Return (x, y) of the center of cell containing provided text 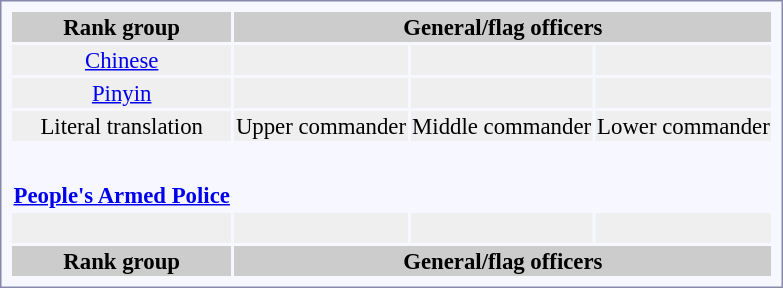
Lower commander (684, 126)
Middle commander (502, 126)
Chinese (122, 60)
Pinyin (122, 93)
Literal translation (122, 126)
People's Armed Police (122, 195)
Upper commander (320, 126)
